From the cell containing the given text, extract its center point as [x, y] coordinate. 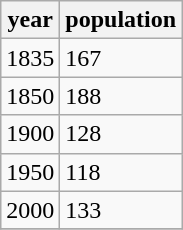
188 [121, 96]
2000 [30, 210]
1950 [30, 172]
118 [121, 172]
population [121, 20]
133 [121, 210]
167 [121, 58]
1850 [30, 96]
128 [121, 134]
1900 [30, 134]
year [30, 20]
1835 [30, 58]
